Locate the cell with the specified text and output its (X, Y) center coordinate. 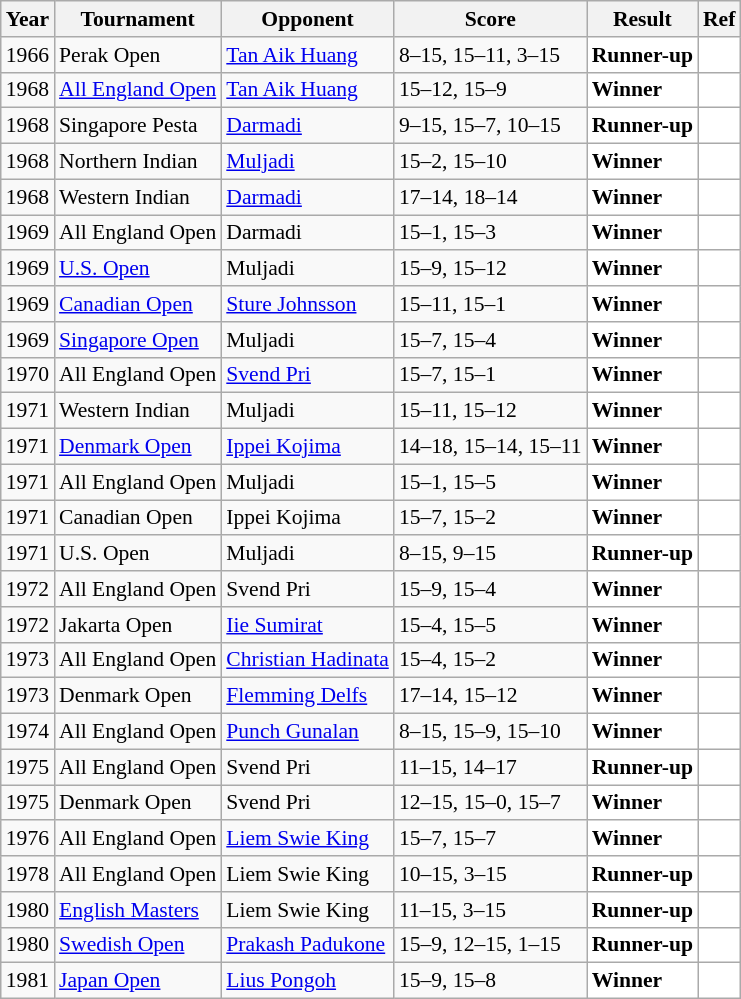
Flemming Delfs (308, 696)
Tournament (138, 19)
1974 (28, 732)
12–15, 15–0, 15–7 (490, 803)
15–9, 15–12 (490, 269)
15–9, 12–15, 1–15 (490, 945)
15–1, 15–5 (490, 482)
Japan Open (138, 981)
Jakarta Open (138, 625)
1966 (28, 55)
9–15, 15–7, 10–15 (490, 126)
15–9, 15–8 (490, 981)
Punch Gunalan (308, 732)
Ref (719, 19)
8–15, 15–9, 15–10 (490, 732)
15–7, 15–2 (490, 518)
Northern Indian (138, 162)
15–4, 15–2 (490, 660)
8–15, 9–15 (490, 554)
8–15, 15–11, 3–15 (490, 55)
1981 (28, 981)
15–11, 15–1 (490, 304)
Lius Pongoh (308, 981)
15–9, 15–4 (490, 589)
Opponent (308, 19)
Iie Sumirat (308, 625)
15–1, 15–3 (490, 233)
15–4, 15–5 (490, 625)
English Masters (138, 910)
Singapore Pesta (138, 126)
Perak Open (138, 55)
15–2, 15–10 (490, 162)
17–14, 18–14 (490, 197)
Sture Johnsson (308, 304)
11–15, 14–17 (490, 767)
1970 (28, 375)
Year (28, 19)
15–7, 15–1 (490, 375)
1976 (28, 839)
Prakash Padukone (308, 945)
15–7, 15–7 (490, 839)
11–15, 3–15 (490, 910)
17–14, 15–12 (490, 696)
14–18, 15–14, 15–11 (490, 447)
1978 (28, 874)
Christian Hadinata (308, 660)
Score (490, 19)
10–15, 3–15 (490, 874)
Result (642, 19)
15–7, 15–4 (490, 340)
15–11, 15–12 (490, 411)
15–12, 15–9 (490, 90)
Swedish Open (138, 945)
Singapore Open (138, 340)
